Extract the [x, y] coordinate from the center of the cell holding the provided text.  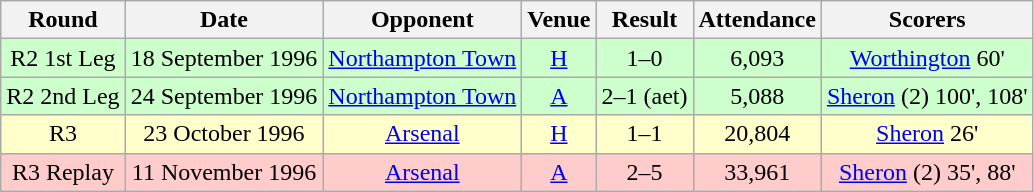
Attendance [757, 20]
Opponent [422, 20]
6,093 [757, 58]
R2 2nd Leg [63, 96]
Date [224, 20]
23 October 1996 [224, 134]
24 September 1996 [224, 96]
Result [644, 20]
Scorers [927, 20]
1–1 [644, 134]
33,961 [757, 172]
20,804 [757, 134]
Venue [559, 20]
R3 Replay [63, 172]
2–5 [644, 172]
Sheron (2) 100', 108' [927, 96]
18 September 1996 [224, 58]
Worthington 60' [927, 58]
1–0 [644, 58]
Round [63, 20]
Sheron (2) 35', 88' [927, 172]
R3 [63, 134]
5,088 [757, 96]
2–1 (aet) [644, 96]
Sheron 26' [927, 134]
11 November 1996 [224, 172]
R2 1st Leg [63, 58]
